Output the [X, Y] coordinate of the center of the cell containing the given text.  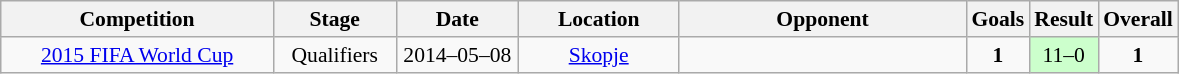
Goals [998, 19]
11–0 [1064, 55]
Result [1064, 19]
Stage [334, 19]
Opponent [823, 19]
2014–05–08 [458, 55]
Skopje [599, 55]
Qualifiers [334, 55]
2015 FIFA World Cup [138, 55]
Date [458, 19]
Location [599, 19]
Overall [1138, 19]
Competition [138, 19]
